Identify which cell holds the provided text, then report its (x, y) central coordinate. 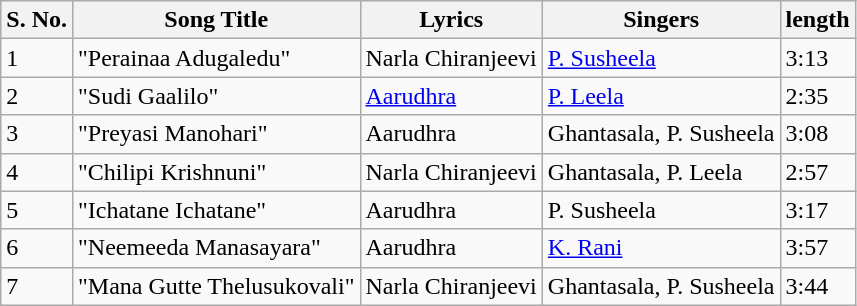
Song Title (216, 20)
"Perainaa Adugaledu" (216, 58)
3:13 (818, 58)
Singers (661, 20)
3:57 (818, 248)
"Chilipi Krishnuni" (216, 172)
"Neemeeda Manasayara" (216, 248)
7 (37, 286)
3 (37, 134)
Lyrics (451, 20)
"Sudi Gaalilo" (216, 96)
6 (37, 248)
2:57 (818, 172)
3:17 (818, 210)
S. No. (37, 20)
"Preyasi Manohari" (216, 134)
4 (37, 172)
P. Leela (661, 96)
K. Rani (661, 248)
3:44 (818, 286)
1 (37, 58)
2:35 (818, 96)
Ghantasala, P. Leela (661, 172)
5 (37, 210)
"Ichatane Ichatane" (216, 210)
"Mana Gutte Thelusukovali" (216, 286)
2 (37, 96)
3:08 (818, 134)
length (818, 20)
